From the cell containing the given text, extract its center point as (X, Y) coordinate. 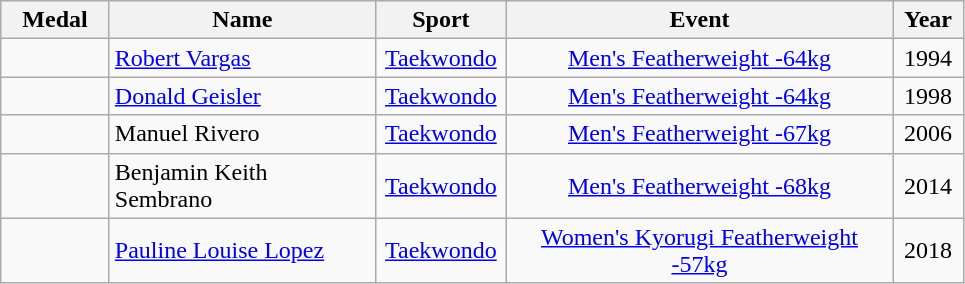
Men's Featherweight -68kg (699, 186)
Women's Kyorugi Featherweight -57kg (699, 250)
Sport (440, 20)
Manuel Rivero (242, 134)
Men's Featherweight -67kg (699, 134)
1994 (928, 58)
2006 (928, 134)
Pauline Louise Lopez (242, 250)
Medal (56, 20)
2018 (928, 250)
Robert Vargas (242, 58)
1998 (928, 96)
Event (699, 20)
Name (242, 20)
Donald Geisler (242, 96)
2014 (928, 186)
Benjamin Keith Sembrano (242, 186)
Year (928, 20)
